Pinpoint the cell where the given text exists, returning its [x, y] midpoint coordinate. 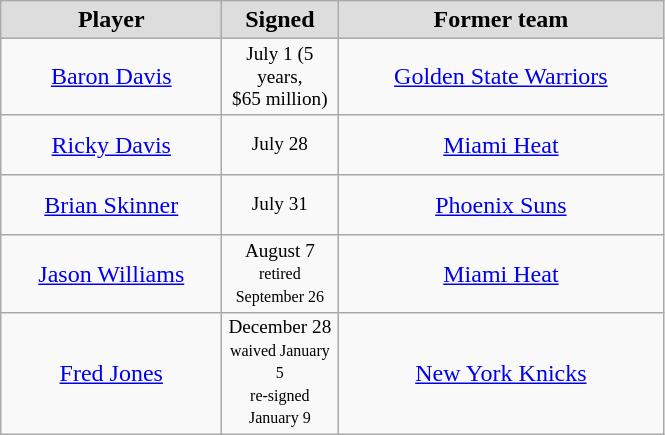
August 7 retired September 26 [280, 274]
December 28 waived January 5 re-signed January 9 [280, 373]
Jason Williams [112, 274]
Phoenix Suns [501, 205]
July 1 (5 years, $65 million) [280, 78]
Fred Jones [112, 373]
Ricky Davis [112, 145]
New York Knicks [501, 373]
July 28 [280, 145]
Player [112, 20]
Signed [280, 20]
July 31 [280, 205]
Former team [501, 20]
Brian Skinner [112, 205]
Golden State Warriors [501, 78]
Baron Davis [112, 78]
